Return [X, Y] of the center of cell containing provided text 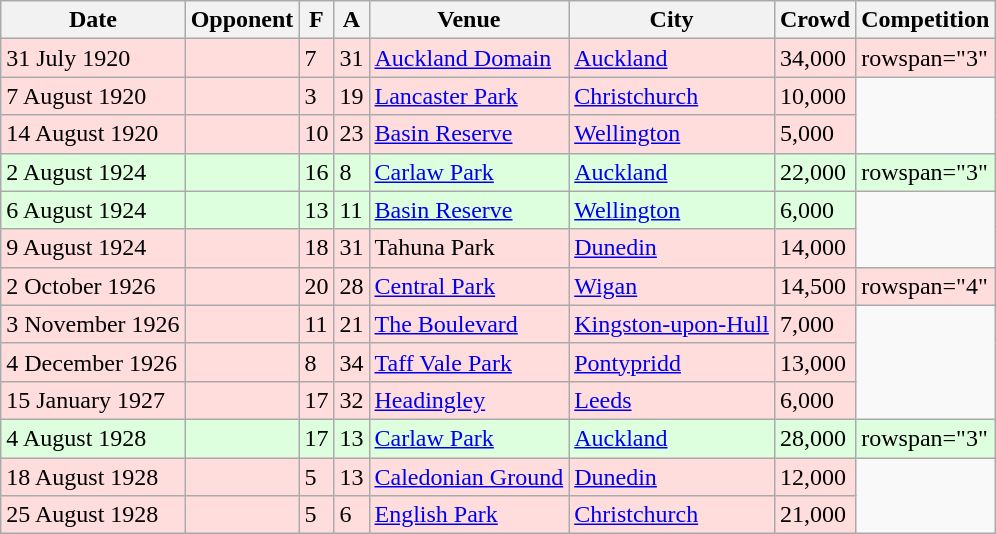
6 August 1924 [93, 210]
32 [352, 400]
9 August 1924 [93, 248]
34,000 [814, 58]
20 [316, 286]
4 August 1928 [93, 438]
Lancaster Park [469, 96]
34 [352, 362]
12,000 [814, 477]
The Boulevard [469, 324]
14 August 1920 [93, 134]
19 [352, 96]
Kingston-upon-Hull [672, 324]
Wigan [672, 286]
Pontypridd [672, 362]
F [316, 20]
31 July 1920 [93, 58]
Opponent [242, 20]
16 [316, 172]
7,000 [814, 324]
22,000 [814, 172]
25 August 1928 [93, 515]
Central Park [469, 286]
Headingley [469, 400]
2 August 1924 [93, 172]
18 [316, 248]
Competition [926, 20]
Crowd [814, 20]
7 August 1920 [93, 96]
A [352, 20]
6 [352, 515]
14,500 [814, 286]
21 [352, 324]
14,000 [814, 248]
3 November 1926 [93, 324]
4 December 1926 [93, 362]
13,000 [814, 362]
Venue [469, 20]
5,000 [814, 134]
Taff Vale Park [469, 362]
15 January 1927 [93, 400]
10,000 [814, 96]
23 [352, 134]
3 [316, 96]
Auckland Domain [469, 58]
28,000 [814, 438]
28 [352, 286]
Leeds [672, 400]
7 [316, 58]
21,000 [814, 515]
10 [316, 134]
Tahuna Park [469, 248]
rowspan="4" [926, 286]
City [672, 20]
Date [93, 20]
English Park [469, 515]
2 October 1926 [93, 286]
18 August 1928 [93, 477]
Caledonian Ground [469, 477]
